Pinpoint the cell where the given text exists, returning its (X, Y) midpoint coordinate. 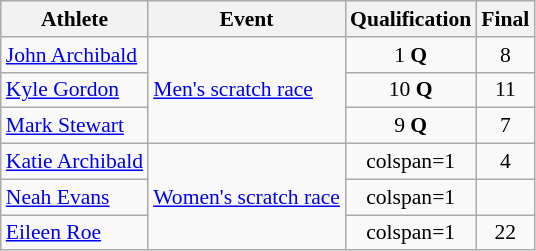
John Archibald (74, 55)
Women's scratch race (246, 198)
Kyle Gordon (74, 90)
22 (505, 233)
Event (246, 19)
Mark Stewart (74, 126)
Eileen Roe (74, 233)
7 (505, 126)
Katie Archibald (74, 162)
Qualification (410, 19)
8 (505, 55)
10 Q (410, 90)
Neah Evans (74, 197)
11 (505, 90)
Final (505, 19)
9 Q (410, 126)
Men's scratch race (246, 90)
Athlete (74, 19)
4 (505, 162)
1 Q (410, 55)
